For the text-containing cell, return its midpoint in [X, Y] coordinate format. 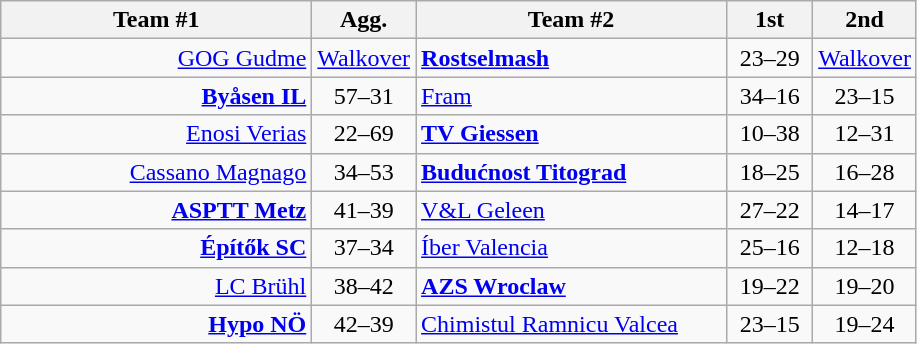
2nd [865, 20]
19–22 [770, 286]
34–16 [770, 96]
V&L Geleen [572, 210]
12–31 [865, 134]
Team #1 [156, 20]
AZS Wroclaw [572, 286]
57–31 [364, 96]
25–16 [770, 248]
37–34 [364, 248]
19–24 [865, 324]
Cassano Magnago [156, 172]
GOG Gudme [156, 58]
Rostselmash [572, 58]
12–18 [865, 248]
27–22 [770, 210]
Chimistul Ramnicu Valcea [572, 324]
23–29 [770, 58]
18–25 [770, 172]
38–42 [364, 286]
Agg. [364, 20]
Byåsen IL [156, 96]
Hypo NÖ [156, 324]
16–28 [865, 172]
1st [770, 20]
Budućnost Titograd [572, 172]
10–38 [770, 134]
19–20 [865, 286]
22–69 [364, 134]
41–39 [364, 210]
Fram [572, 96]
TV Giessen [572, 134]
Team #2 [572, 20]
Építők SC [156, 248]
ASPTT Metz [156, 210]
LC Brühl [156, 286]
42–39 [364, 324]
14–17 [865, 210]
Íber Valencia [572, 248]
Enosi Verias [156, 134]
34–53 [364, 172]
